Find where the given text appears and provide that cell's center as [x, y] coordinate. 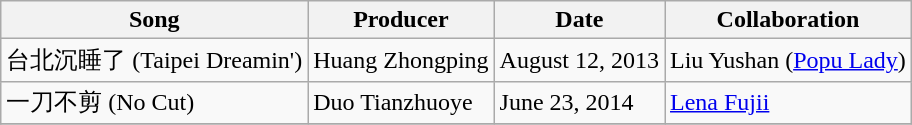
August 12, 2013 [579, 60]
Song [154, 20]
Producer [401, 20]
Duo Tianzhuoye [401, 102]
Huang Zhongping [401, 60]
June 23, 2014 [579, 102]
Collaboration [788, 20]
一刀不剪 (No Cut) [154, 102]
Lena Fujii [788, 102]
Date [579, 20]
台北沉睡了 (Taipei Dreamin') [154, 60]
Liu Yushan (Popu Lady) [788, 60]
